Locate the cell with the specified text and output its [x, y] center coordinate. 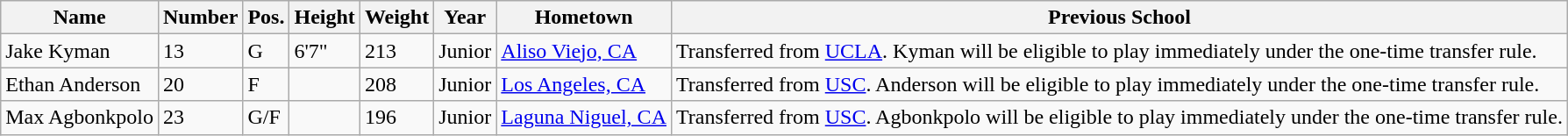
G/F [267, 118]
196 [396, 118]
Laguna Niguel, CA [584, 118]
Weight [396, 18]
Jake Kyman [80, 51]
13 [200, 51]
20 [200, 84]
Transferred from UCLA. Kyman will be eligible to play immediately under the one-time transfer rule. [1119, 51]
Transferred from USC. Anderson will be eligible to play immediately under the one-time transfer rule. [1119, 84]
Aliso Viejo, CA [584, 51]
23 [200, 118]
F [267, 84]
Name [80, 18]
Los Angeles, CA [584, 84]
Pos. [267, 18]
Year [465, 18]
Max Agbonkpolo [80, 118]
213 [396, 51]
Transferred from USC. Agbonkpolo will be eligible to play immediately under the one-time transfer rule. [1119, 118]
Hometown [584, 18]
6'7" [324, 51]
Ethan Anderson [80, 84]
Previous School [1119, 18]
Height [324, 18]
208 [396, 84]
G [267, 51]
Number [200, 18]
